Scan for the cell matching the given text and deliver its (X, Y) coordinate at center. 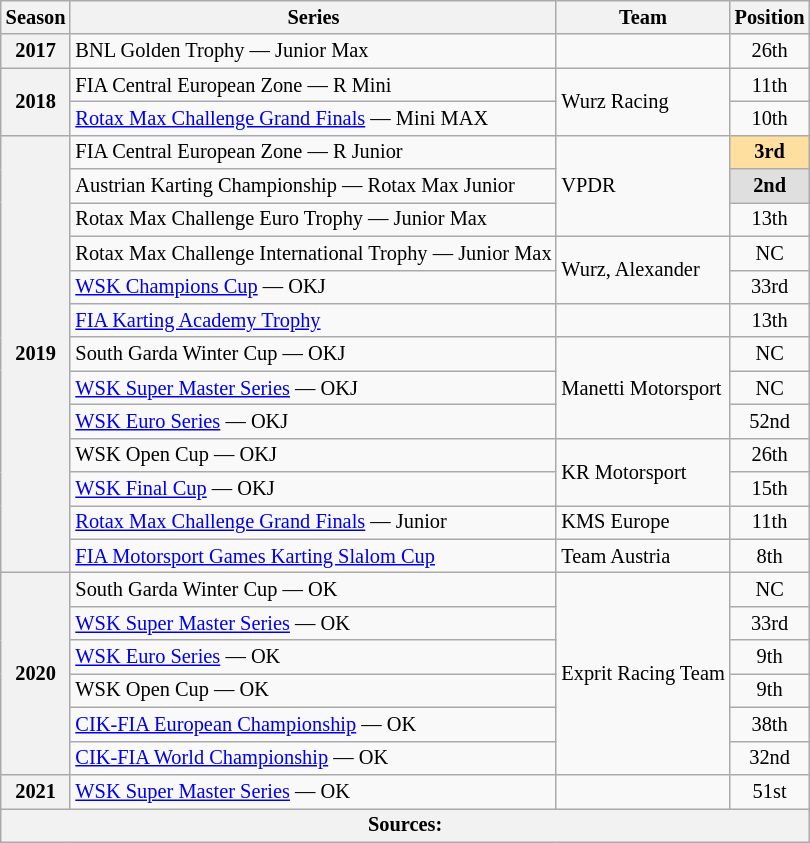
WSK Euro Series — OK (313, 657)
Rotax Max Challenge International Trophy — Junior Max (313, 253)
32nd (770, 758)
52nd (770, 421)
2017 (36, 51)
South Garda Winter Cup — OKJ (313, 354)
KMS Europe (642, 522)
KR Motorsport (642, 472)
Series (313, 17)
Rotax Max Challenge Euro Trophy — Junior Max (313, 219)
South Garda Winter Cup — OK (313, 589)
Wurz Racing (642, 102)
CIK-FIA World Championship — OK (313, 758)
Rotax Max Challenge Grand Finals — Mini MAX (313, 118)
WSK Final Cup — OKJ (313, 489)
Wurz, Alexander (642, 270)
Rotax Max Challenge Grand Finals — Junior (313, 522)
VPDR (642, 186)
WSK Euro Series — OKJ (313, 421)
38th (770, 724)
2nd (770, 186)
Season (36, 17)
CIK-FIA European Championship — OK (313, 724)
2019 (36, 354)
Manetti Motorsport (642, 388)
WSK Open Cup — OKJ (313, 455)
2018 (36, 102)
FIA Motorsport Games Karting Slalom Cup (313, 556)
Team Austria (642, 556)
Sources: (406, 825)
WSK Super Master Series — OKJ (313, 388)
BNL Golden Trophy — Junior Max (313, 51)
Austrian Karting Championship — Rotax Max Junior (313, 186)
8th (770, 556)
FIA Karting Academy Trophy (313, 320)
WSK Champions Cup — OKJ (313, 287)
10th (770, 118)
51st (770, 791)
2020 (36, 673)
WSK Open Cup — OK (313, 690)
Team (642, 17)
Position (770, 17)
3rd (770, 152)
FIA Central European Zone — R Mini (313, 85)
FIA Central European Zone — R Junior (313, 152)
2021 (36, 791)
Exprit Racing Team (642, 673)
15th (770, 489)
